Output the (X, Y) coordinate of the center of the cell containing the given text.  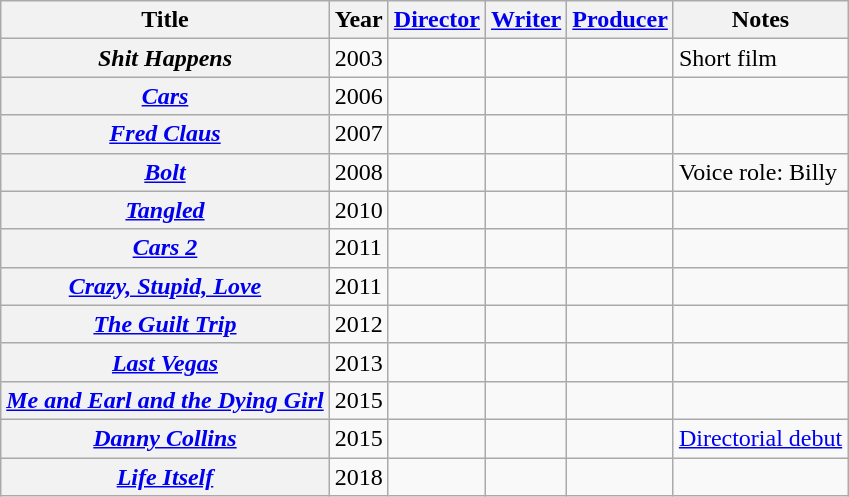
Short film (760, 58)
2013 (358, 362)
Last Vegas (165, 362)
Cars 2 (165, 248)
Tangled (165, 210)
Cars (165, 96)
The Guilt Trip (165, 324)
2006 (358, 96)
Bolt (165, 172)
Notes (760, 20)
Me and Earl and the Dying Girl (165, 400)
Fred Claus (165, 134)
Producer (620, 20)
2003 (358, 58)
2018 (358, 477)
2007 (358, 134)
Life Itself (165, 477)
Shit Happens (165, 58)
Director (436, 20)
Year (358, 20)
2010 (358, 210)
2008 (358, 172)
Danny Collins (165, 438)
Title (165, 20)
Directorial debut (760, 438)
2012 (358, 324)
Writer (526, 20)
Voice role: Billy (760, 172)
Crazy, Stupid, Love (165, 286)
